Return [X, Y] of the center of cell containing provided text 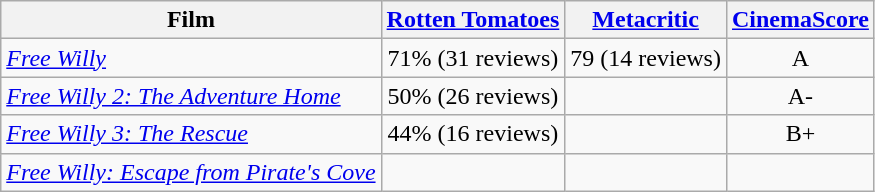
Rotten Tomatoes [473, 20]
CinemaScore [800, 20]
Film [191, 20]
A- [800, 96]
Free Willy 3: The Rescue [191, 134]
Free Willy [191, 58]
Metacritic [646, 20]
A [800, 58]
44% (16 reviews) [473, 134]
B+ [800, 134]
79 (14 reviews) [646, 58]
Free Willy 2: The Adventure Home [191, 96]
71% (31 reviews) [473, 58]
Free Willy: Escape from Pirate's Cove [191, 172]
50% (26 reviews) [473, 96]
